Scan for the cell matching the given text and deliver its (x, y) coordinate at center. 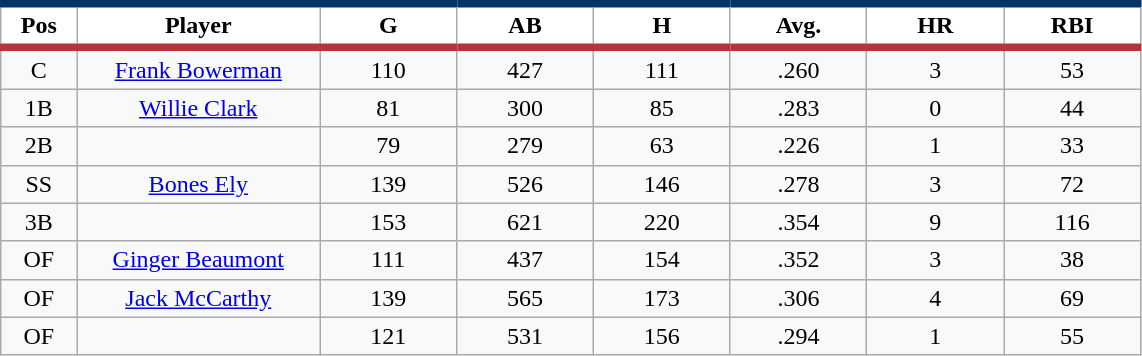
154 (662, 260)
.260 (798, 68)
38 (1072, 260)
85 (662, 108)
427 (526, 68)
146 (662, 184)
H (662, 26)
Frank Bowerman (198, 68)
.226 (798, 146)
116 (1072, 222)
53 (1072, 68)
.352 (798, 260)
AB (526, 26)
79 (388, 146)
4 (936, 298)
.294 (798, 336)
565 (526, 298)
RBI (1072, 26)
156 (662, 336)
HR (936, 26)
69 (1072, 298)
Jack McCarthy (198, 298)
72 (1072, 184)
.354 (798, 222)
44 (1072, 108)
G (388, 26)
.306 (798, 298)
81 (388, 108)
Ginger Beaumont (198, 260)
621 (526, 222)
9 (936, 222)
C (39, 68)
2B (39, 146)
110 (388, 68)
300 (526, 108)
220 (662, 222)
33 (1072, 146)
121 (388, 336)
173 (662, 298)
63 (662, 146)
0 (936, 108)
Pos (39, 26)
437 (526, 260)
.278 (798, 184)
SS (39, 184)
Willie Clark (198, 108)
55 (1072, 336)
Bones Ely (198, 184)
.283 (798, 108)
526 (526, 184)
153 (388, 222)
279 (526, 146)
Avg. (798, 26)
3B (39, 222)
Player (198, 26)
531 (526, 336)
1B (39, 108)
